From the cell containing the given text, extract its center point as [x, y] coordinate. 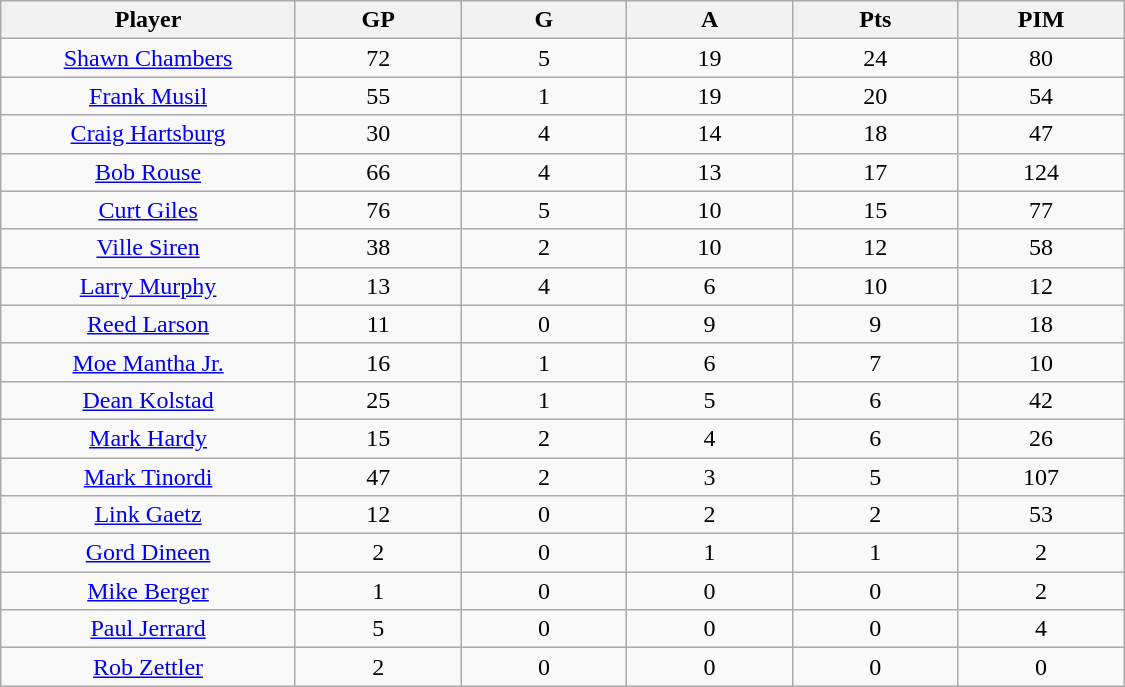
72 [378, 58]
Reed Larson [148, 324]
38 [378, 248]
24 [875, 58]
Moe Mantha Jr. [148, 362]
58 [1041, 248]
Player [148, 20]
G [544, 20]
53 [1041, 515]
77 [1041, 210]
107 [1041, 477]
55 [378, 96]
Mark Hardy [148, 438]
14 [710, 134]
25 [378, 400]
66 [378, 172]
Frank Musil [148, 96]
Gord Dineen [148, 553]
80 [1041, 58]
Mark Tinordi [148, 477]
11 [378, 324]
54 [1041, 96]
16 [378, 362]
7 [875, 362]
42 [1041, 400]
Larry Murphy [148, 286]
Ville Siren [148, 248]
Dean Kolstad [148, 400]
Mike Berger [148, 591]
Paul Jerrard [148, 629]
A [710, 20]
Shawn Chambers [148, 58]
Curt Giles [148, 210]
Rob Zettler [148, 667]
3 [710, 477]
Bob Rouse [148, 172]
Link Gaetz [148, 515]
30 [378, 134]
PIM [1041, 20]
Craig Hartsburg [148, 134]
76 [378, 210]
GP [378, 20]
Pts [875, 20]
124 [1041, 172]
17 [875, 172]
26 [1041, 438]
20 [875, 96]
